Determine the (x, y) coordinate at the center of the cell enclosing the given text.  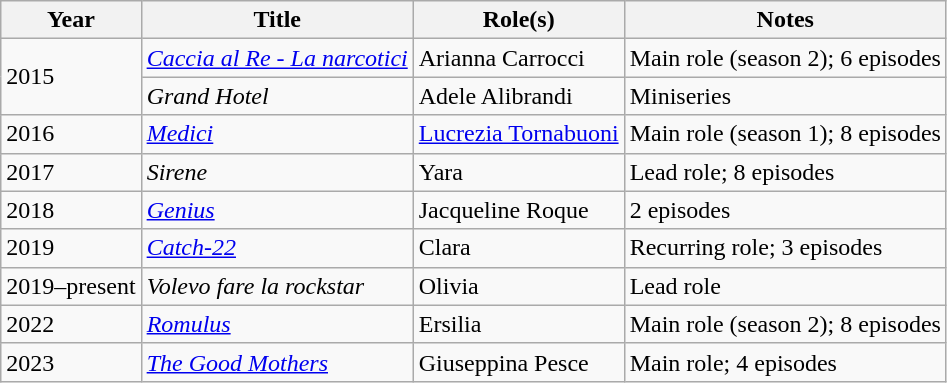
2017 (71, 172)
Main role (season 1); 8 episodes (785, 134)
Yara (518, 172)
2019 (71, 248)
Sirene (277, 172)
2016 (71, 134)
Miniseries (785, 96)
Year (71, 20)
Ersilia (518, 324)
Lead role; 8 episodes (785, 172)
2019–present (71, 286)
Romulus (277, 324)
Adele Alibrandi (518, 96)
Jacqueline Roque (518, 210)
Caccia al Re - La narcotici (277, 58)
2022 (71, 324)
2018 (71, 210)
Grand Hotel (277, 96)
Title (277, 20)
Role(s) (518, 20)
2015 (71, 77)
Medici (277, 134)
Clara (518, 248)
Main role (season 2); 8 episodes (785, 324)
Lucrezia Tornabuoni (518, 134)
2023 (71, 362)
2 episodes (785, 210)
Lead role (785, 286)
Main role; 4 episodes (785, 362)
Catch-22 (277, 248)
Giuseppina Pesce (518, 362)
Olivia (518, 286)
Notes (785, 20)
Arianna Carrocci (518, 58)
Main role (season 2); 6 episodes (785, 58)
The Good Mothers (277, 362)
Recurring role; 3 episodes (785, 248)
Genius (277, 210)
Volevo fare la rockstar (277, 286)
